Extract the [x, y] coordinate from the center of the cell holding the provided text.  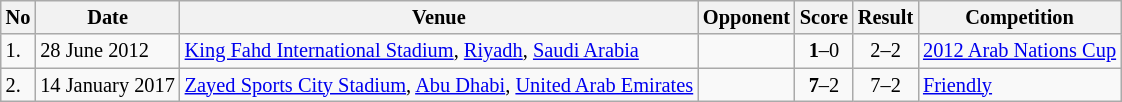
Score [824, 17]
Result [886, 17]
2–2 [886, 51]
Zayed Sports City Stadium, Abu Dhabi, United Arab Emirates [439, 85]
14 January 2017 [107, 85]
Opponent [746, 17]
28 June 2012 [107, 51]
Venue [439, 17]
Competition [1020, 17]
2012 Arab Nations Cup [1020, 51]
Date [107, 17]
No [18, 17]
1. [18, 51]
Friendly [1020, 85]
1–0 [824, 51]
2. [18, 85]
King Fahd International Stadium, Riyadh, Saudi Arabia [439, 51]
